Detect which cell encompasses the target text, then output its [x, y] center coordinate. 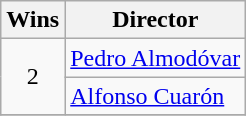
Pedro Almodóvar [156, 58]
Alfonso Cuarón [156, 96]
Wins [33, 20]
Director [156, 20]
2 [33, 77]
